Scan for the cell matching the given text and deliver its (X, Y) coordinate at center. 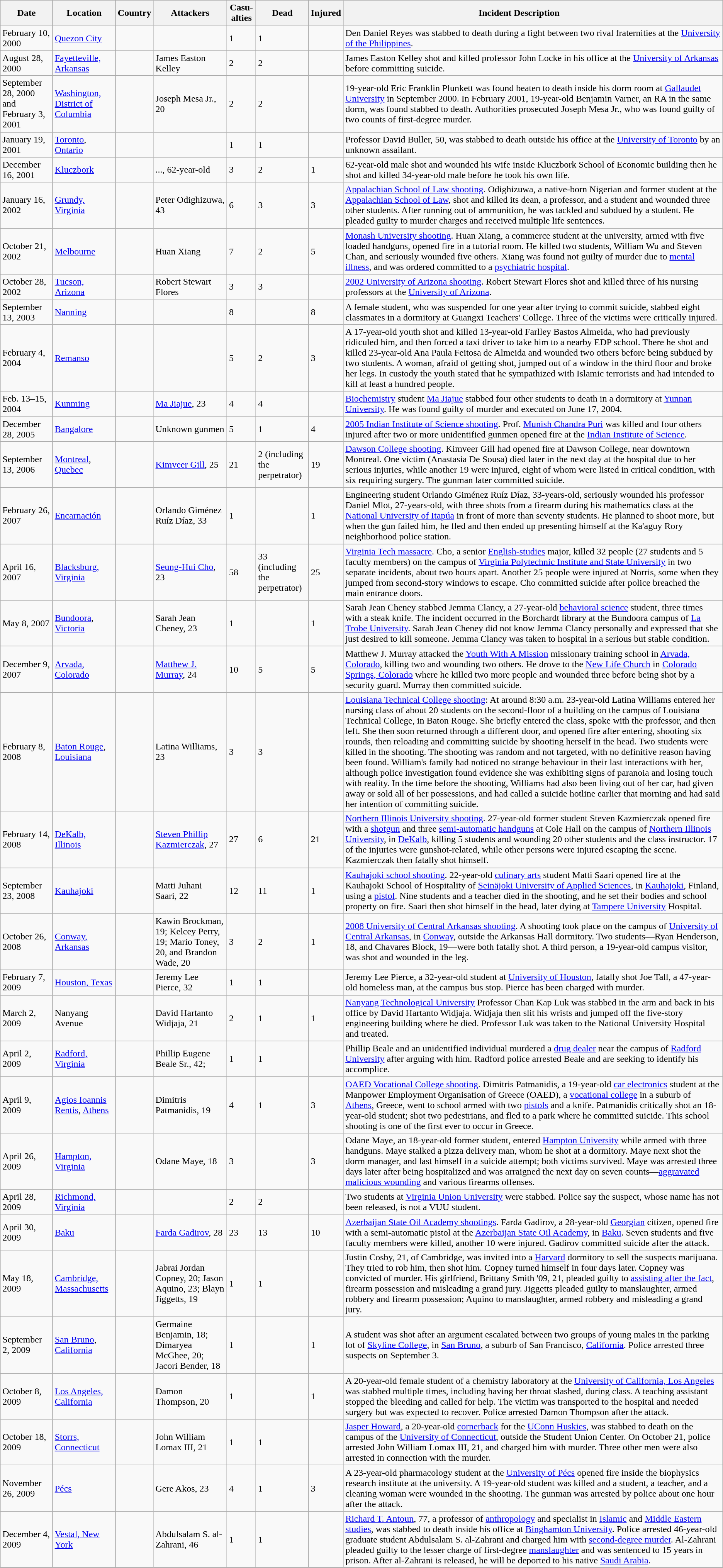
Cambridge, Massachusetts (84, 1283)
Germaine Benjamin, 18;Dimaryea McGhee, 20;Jacori Bender, 18 (190, 1345)
Nanning (84, 312)
December 28, 2005 (26, 429)
April 28, 2009 (26, 1202)
2 (including the perpetrator) (283, 465)
Hampton, Virginia (84, 1161)
October 21, 2002 (26, 251)
Radford, Virginia (84, 1059)
Kunming (84, 404)
Country (134, 13)
33 (including the perpetrator) (283, 572)
September 28, 2000 and February 3, 2001 (26, 104)
Pécs (84, 1488)
19 (326, 465)
Washington, District of Columbia (84, 104)
Conway, Arkansas (84, 942)
Kimveer Gill, 25 (190, 465)
February 7, 2009 (26, 982)
Baku (84, 1232)
Den Daniel Reyes was stabbed to death during a fight between two rival fraternities at the University of the Philippines. (533, 38)
Remanso (84, 358)
February 10, 2000 (26, 38)
April 26, 2009 (26, 1161)
12 (241, 890)
Location (84, 13)
Joseph Mesa Jr., 20 (190, 104)
Los Angeles, California (84, 1396)
Kauhajoki (84, 890)
March 2, 2009 (26, 1018)
Tucson, Arizona (84, 286)
John William Lomax III, 21 (190, 1443)
Ma Jiajue, 23 (190, 404)
Injured (326, 13)
Seung-Hui Cho, 23 (190, 572)
February 4, 2004 (26, 358)
Nanyang Avenue (84, 1018)
Baton Rouge, Louisiana (84, 752)
Date (26, 13)
Attackers (190, 13)
December 16, 2001 (26, 170)
Steven Phillip Kazmierczak, 27 (190, 839)
October 18, 2009 (26, 1443)
Storrs, Connecticut (84, 1443)
Farda Gadirov, 28 (190, 1232)
7 (241, 251)
Sarah Jean Cheney, 23 (190, 623)
Gere Akos, 23 (190, 1488)
Abdulsalam S. al-Zahrani, 46 (190, 1539)
April 9, 2009 (26, 1105)
13 (283, 1232)
May 8, 2007 (26, 623)
Kawin Brockman, 19; Kelcey Perry, 19; Mario Toney, 20, and Brandon Wade, 20 (190, 942)
Grundy, Virginia (84, 205)
Matthew J. Murray, 24 (190, 670)
September 13, 2003 (26, 312)
David Hartanto Widjaja, 21 (190, 1018)
February 8, 2008 (26, 752)
November 26, 2009 (26, 1488)
Feb. 13–15, 2004 (26, 404)
58 (241, 572)
Quezon City (84, 38)
October 28, 2002 (26, 286)
Peter Odighizuwa, 43 (190, 205)
April 2, 2009 (26, 1059)
James Easton Kelley shot and killed professor John Locke in his office at the University of Arkansas before committing suicide. (533, 63)
Two students at Virginia Union University were stabbed. Police say the suspect, whose name has not been released, is not a VUU student. (533, 1202)
October 8, 2009 (26, 1396)
2002 University of Arizona shooting. Robert Stewart Flores shot and killed three of his nursing professors at the University of Arizona. (533, 286)
April 30, 2009 (26, 1232)
January 16, 2002 (26, 205)
Fayetteville, Arkansas (84, 63)
Robert Stewart Flores (190, 286)
October 26, 2008 (26, 942)
August 28, 2000 (26, 63)
San Bruno, California (84, 1345)
Encarnación (84, 516)
September 13, 2006 (26, 465)
Huan Xiang (190, 251)
Odane Maye, 18 (190, 1161)
Professor David Buller, 50, was stabbed to death outside his office at the University of Toronto by an unknown assailant. (533, 144)
Arvada, Colorado (84, 670)
James Easton Kelley (190, 63)
Bangalore (84, 429)
25 (326, 572)
Orlando Giménez Ruíz Díaz, 33 (190, 516)
..., 62-year-old (190, 170)
April 16, 2007 (26, 572)
23 (241, 1232)
Latina Williams, 23 (190, 752)
Dead (283, 13)
February 26, 2007 (26, 516)
January 19, 2001 (26, 144)
Phillip Eugene Beale Sr., 42; (190, 1059)
Casu- alties (241, 13)
27 (241, 839)
December 4, 2009 (26, 1539)
Blacksburg, Virginia (84, 572)
Jabrai Jordan Copney, 20; Jason Aquino, 23; Blayn Jiggetts, 19 (190, 1283)
Bundoora, Victoria (84, 623)
Damon Thompson, 20 (190, 1396)
Matti Juhani Saari, 22 (190, 890)
December 9, 2007 (26, 670)
Jeremy Lee Pierce, 32 (190, 982)
DeKalb, Illinois (84, 839)
Richmond, Virginia (84, 1202)
Agios Ioannis Rentis, Athens (84, 1105)
Montreal, Quebec (84, 465)
Toronto, Ontario (84, 144)
Vestal, New York (84, 1539)
Kluczbork (84, 170)
Unknown gunmen (190, 429)
11 (283, 890)
Melbourne (84, 251)
February 14, 2008 (26, 839)
Houston, Texas (84, 982)
Dimitris Patmanidis, 19 (190, 1105)
September 23, 2008 (26, 890)
May 18, 2009 (26, 1283)
Incident Description (533, 13)
September 2, 2009 (26, 1345)
